Find where the given text appears and provide that cell's center as (X, Y) coordinate. 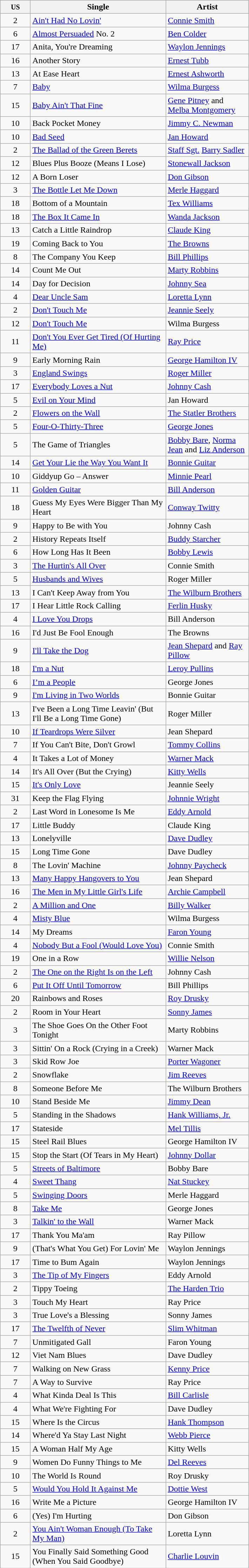
At Ease Heart (98, 74)
Keep the Flag Flying (98, 798)
Walking on New Grass (98, 1369)
Johnny Dollar (207, 1155)
Giddyup Go – Answer (98, 476)
Minnie Pearl (207, 476)
Day for Decision (98, 283)
Evil on Your Mind (98, 400)
Another Story (98, 60)
A Woman Half My Age (98, 1449)
Jean Shepard and Ray Pillow (207, 650)
Tex Williams (207, 203)
Back Pocket Money (98, 123)
History Repeats Itself (98, 539)
Ben Colder (207, 34)
Blues Plus Booze (Means I Lose) (98, 163)
I'm Living in Two Worlds (98, 695)
Unmitigated Gall (98, 1342)
Jimmy C. Newman (207, 123)
Long Time Gone (98, 852)
Tippy Toeing (98, 1288)
Put It Off Until Tomorrow (98, 985)
Misty Blue (98, 919)
A Way to Survive (98, 1382)
Where Is the Circus (98, 1422)
The World Is Round (98, 1475)
If You Can't Bite, Don't Growl (98, 745)
What We're Fighting For (98, 1409)
Single (98, 7)
The Men in My Little Girl's Life (98, 892)
Hank Thompson (207, 1422)
Conway Twitty (207, 507)
The Bottle Let Me Down (98, 190)
Slim Whitman (207, 1329)
Del Reeves (207, 1462)
20 (15, 999)
Last Word in Lonesome Is Me (98, 812)
Archie Campbell (207, 892)
Staff Sgt. Barry Sadler (207, 150)
I'd Just Be Fool Enough (98, 633)
Ain't Had No Lovin' (98, 20)
You Finally Said Something Good (When You Said Goodbye) (98, 1556)
Where'd Ya Stay Last Night (98, 1435)
Leroy Pullins (207, 669)
Tommy Collins (207, 745)
Ernest Tubb (207, 60)
Ferlin Husky (207, 606)
Bad Seed (98, 136)
Johnnie Wright (207, 798)
Skid Row Joe (98, 1061)
Count Me Out (98, 270)
Almost Persuaded No. 2 (98, 34)
Willie Nelson (207, 959)
The Tip of My Fingers (98, 1275)
Bottom of a Mountain (98, 203)
Touch My Heart (98, 1302)
If Teardrops Were Silver (98, 732)
Someone Before Me (98, 1088)
Guess My Eyes Were Bigger Than My Heart (98, 507)
I'll Take the Dog (98, 650)
The Box It Came In (98, 217)
Bobby Bare (207, 1168)
I Love You Drops (98, 619)
Dottie West (207, 1489)
(Yes) I'm Hurting (98, 1515)
Everybody Loves a Nut (98, 386)
Kenny Price (207, 1369)
True Love's a Blessing (98, 1315)
Dear Uncle Sam (98, 297)
Coming Back to You (98, 243)
I Hear Little Rock Calling (98, 606)
The Lovin' Machine (98, 865)
I've Been a Long Time Leavin' (But I'll Be a Long Time Gone) (98, 714)
The One on the Right Is on the Left (98, 972)
Johnny Sea (207, 283)
Get Your Lie the Way You Want It (98, 463)
It's Only Love (98, 785)
Streets of Baltimore (98, 1168)
Room in Your Heart (98, 1012)
Billy Walker (207, 905)
Sweet Thang (98, 1182)
I'm a Nut (98, 669)
The Statler Brothers (207, 413)
Buddy Starcher (207, 539)
Write Me a Picture (98, 1502)
Nobody But a Fool (Would Love You) (98, 945)
Husbands and Wives (98, 579)
It's All Over (But the Crying) (98, 772)
Bobby Bare, Norma Jean and Liz Anderson (207, 445)
One in a Row (98, 959)
England Swings (98, 373)
Catch a Little Raindrop (98, 230)
Viet Nam Blues (98, 1355)
31 (15, 798)
Lonelyville (98, 838)
Rainbows and Roses (98, 999)
The Twelfth of Never (98, 1329)
The Hurtin's All Over (98, 566)
Stonewall Jackson (207, 163)
Bobby Lewis (207, 552)
Steel Rail Blues (98, 1142)
Swinging Doors (98, 1195)
US (15, 7)
Baby Ain't That Fine (98, 105)
Standing in the Shadows (98, 1115)
Women Do Funny Things to Me (98, 1462)
Webb Pierce (207, 1435)
Gene Pitney and Melba Montgomery (207, 105)
Ernest Ashworth (207, 74)
Flowers on the Wall (98, 413)
Golden Guitar (98, 489)
Baby (98, 87)
I’m a People (98, 682)
A Born Loser (98, 176)
Stand Beside Me (98, 1102)
Charlie Louvin (207, 1556)
Don't You Ever Get Tired (Of Hurting Me) (98, 342)
Johnny Paycheck (207, 865)
Anita, You're Dreaming (98, 47)
Ray Pillow (207, 1235)
(That's What You Get) For Lovin' Me (98, 1248)
Talkin' to the Wall (98, 1222)
Take Me (98, 1208)
Nat Stuckey (207, 1182)
The Shoe Goes On the Other Foot Tonight (98, 1030)
The Company You Keep (98, 257)
Little Buddy (98, 825)
Early Morning Rain (98, 360)
Time to Bum Again (98, 1262)
The Game of Triangles (98, 445)
Jim Reeves (207, 1075)
Stateside (98, 1128)
Four-O-Thirty-Three (98, 427)
How Long Has It Been (98, 552)
Stop the Start (Of Tears in My Heart) (98, 1155)
What Kinda Deal Is This (98, 1395)
Artist (207, 7)
Sittin' On a Rock (Crying in a Creek) (98, 1048)
The Harden Trio (207, 1288)
It Takes a Lot of Money (98, 758)
The Ballad of the Green Berets (98, 150)
A Million and One (98, 905)
Bill Carlisle (207, 1395)
My Dreams (98, 932)
You Ain't Woman Enough (To Take My Man) (98, 1534)
Snowflake (98, 1075)
Thank You Ma'am (98, 1235)
Wanda Jackson (207, 217)
Hank Williams, Jr. (207, 1115)
Porter Wagoner (207, 1061)
Mel Tillis (207, 1128)
Jimmy Dean (207, 1102)
I Can't Keep Away from You (98, 592)
Happy to Be with You (98, 526)
Would You Hold It Against Me (98, 1489)
Many Happy Hangovers to You (98, 879)
